Detect which cell encompasses the target text, then output its (X, Y) center coordinate. 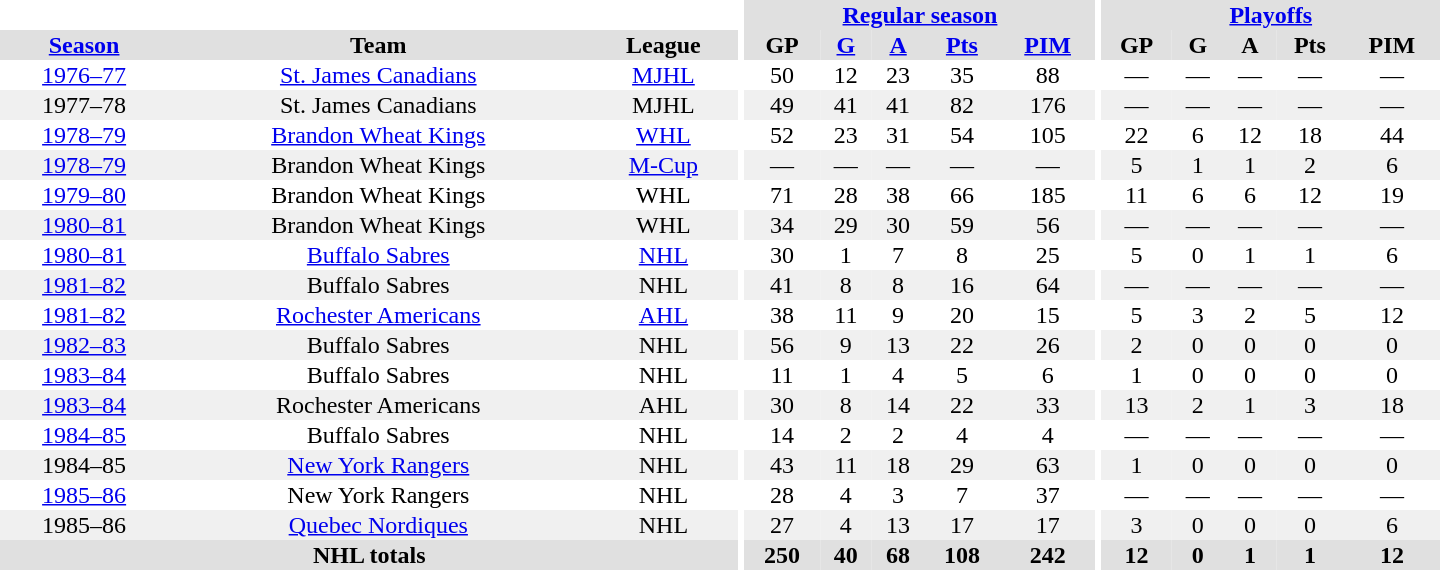
31 (898, 135)
15 (1048, 315)
176 (1048, 105)
68 (898, 555)
40 (846, 555)
49 (782, 105)
1979–80 (84, 195)
19 (1392, 195)
185 (1048, 195)
1982–83 (84, 345)
Team (378, 45)
League (663, 45)
250 (782, 555)
43 (782, 465)
52 (782, 135)
Playoffs (1270, 15)
54 (962, 135)
20 (962, 315)
37 (1048, 495)
16 (962, 285)
35 (962, 75)
105 (1048, 135)
71 (782, 195)
34 (782, 225)
25 (1048, 255)
44 (1392, 135)
1977–78 (84, 105)
27 (782, 525)
64 (1048, 285)
88 (1048, 75)
59 (962, 225)
50 (782, 75)
NHL totals (370, 555)
Season (84, 45)
26 (1048, 345)
82 (962, 105)
66 (962, 195)
63 (1048, 465)
M-Cup (663, 165)
108 (962, 555)
Regular season (920, 15)
242 (1048, 555)
33 (1048, 405)
Quebec Nordiques (378, 525)
1976–77 (84, 75)
